From the cell containing the given text, extract its center point as (X, Y) coordinate. 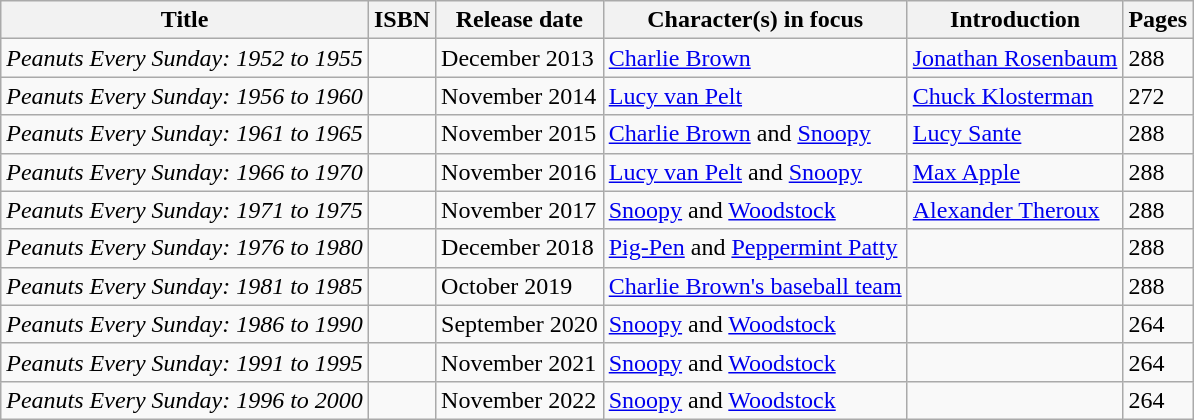
Peanuts Every Sunday: 1961 to 1965 (185, 134)
Release date (520, 20)
November 2017 (520, 210)
November 2016 (520, 172)
Charlie Brown's baseball team (755, 286)
Peanuts Every Sunday: 1991 to 1995 (185, 362)
Pages (1158, 20)
Peanuts Every Sunday: 1981 to 1985 (185, 286)
Peanuts Every Sunday: 1952 to 1955 (185, 58)
November 2014 (520, 96)
Peanuts Every Sunday: 1966 to 1970 (185, 172)
Charlie Brown and Snoopy (755, 134)
November 2022 (520, 400)
Introduction (1015, 20)
Peanuts Every Sunday: 1956 to 1960 (185, 96)
272 (1158, 96)
Lucy van Pelt and Snoopy (755, 172)
Peanuts Every Sunday: 1986 to 1990 (185, 324)
November 2015 (520, 134)
Jonathan Rosenbaum (1015, 58)
Peanuts Every Sunday: 1971 to 1975 (185, 210)
October 2019 (520, 286)
Charlie Brown (755, 58)
December 2013 (520, 58)
Lucy van Pelt (755, 96)
Peanuts Every Sunday: 1976 to 1980 (185, 248)
ISBN (402, 20)
Pig-Pen and Peppermint Patty (755, 248)
Chuck Klosterman (1015, 96)
Lucy Sante (1015, 134)
Title (185, 20)
September 2020 (520, 324)
Alexander Theroux (1015, 210)
December 2018 (520, 248)
Peanuts Every Sunday: 1996 to 2000 (185, 400)
Character(s) in focus (755, 20)
Max Apple (1015, 172)
November 2021 (520, 362)
